Pinpoint the cell where the given text exists, returning its (x, y) midpoint coordinate. 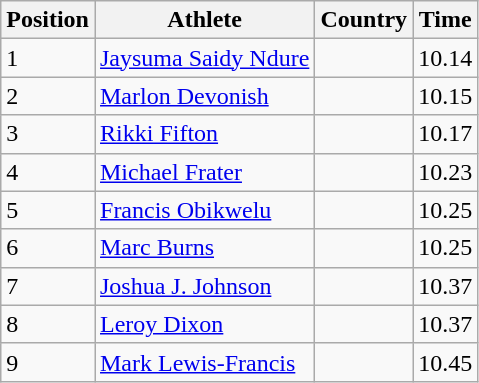
8 (48, 324)
Leroy Dixon (204, 324)
4 (48, 172)
2 (48, 96)
1 (48, 58)
Time (446, 20)
Joshua J. Johnson (204, 286)
10.15 (446, 96)
5 (48, 210)
Country (364, 20)
Michael Frater (204, 172)
Mark Lewis-Francis (204, 362)
10.14 (446, 58)
Marlon Devonish (204, 96)
3 (48, 134)
10.17 (446, 134)
Rikki Fifton (204, 134)
Francis Obikwelu (204, 210)
Marc Burns (204, 248)
7 (48, 286)
Position (48, 20)
9 (48, 362)
6 (48, 248)
Athlete (204, 20)
10.23 (446, 172)
Jaysuma Saidy Ndure (204, 58)
10.45 (446, 362)
